Detect which cell encompasses the target text, then output its [x, y] center coordinate. 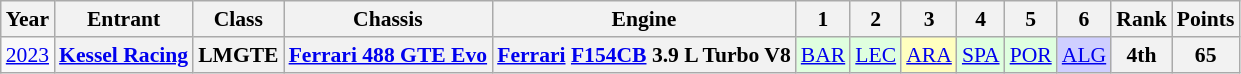
Ferrari 488 GTE Evo [388, 55]
ALG [1084, 55]
5 [1031, 19]
Chassis [388, 19]
4th [1142, 55]
2 [876, 19]
Year [28, 19]
Engine [644, 19]
Ferrari F154CB 3.9 L Turbo V8 [644, 55]
Kessel Racing [124, 55]
ARA [929, 55]
LMGTE [238, 55]
Entrant [124, 19]
POR [1031, 55]
LEC [876, 55]
6 [1084, 19]
Class [238, 19]
4 [981, 19]
Rank [1142, 19]
65 [1206, 55]
1 [824, 19]
BAR [824, 55]
SPA [981, 55]
3 [929, 19]
2023 [28, 55]
Points [1206, 19]
